Pinpoint the cell where the given text exists, returning its (X, Y) midpoint coordinate. 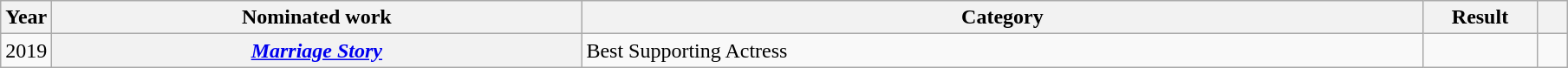
2019 (26, 51)
Nominated work (317, 17)
Best Supporting Actress (1002, 51)
Year (26, 17)
Result (1480, 17)
Marriage Story (317, 51)
Category (1002, 17)
